Return the [x, y] coordinate for the center point of the cell that contains the specified text.  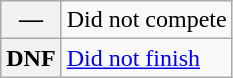
Did not finish [146, 58]
DNF [31, 58]
Did not compete [146, 20]
— [31, 20]
